Output the [x, y] coordinate of the center of the cell containing the given text.  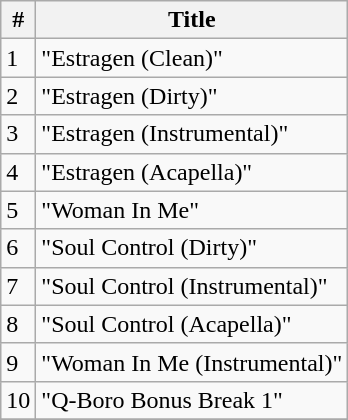
"Q-Boro Bonus Break 1" [192, 400]
"Estragen (Instrumental)" [192, 134]
7 [18, 286]
1 [18, 58]
10 [18, 400]
9 [18, 362]
"Woman In Me" [192, 210]
2 [18, 96]
"Soul Control (Dirty)" [192, 248]
"Soul Control (Acapella)" [192, 324]
"Woman In Me (Instrumental)" [192, 362]
5 [18, 210]
"Estragen (Acapella)" [192, 172]
"Estragen (Dirty)" [192, 96]
"Soul Control (Instrumental)" [192, 286]
# [18, 20]
Title [192, 20]
4 [18, 172]
3 [18, 134]
6 [18, 248]
"Estragen (Clean)" [192, 58]
8 [18, 324]
